For the text-containing cell, return its midpoint in (x, y) coordinate format. 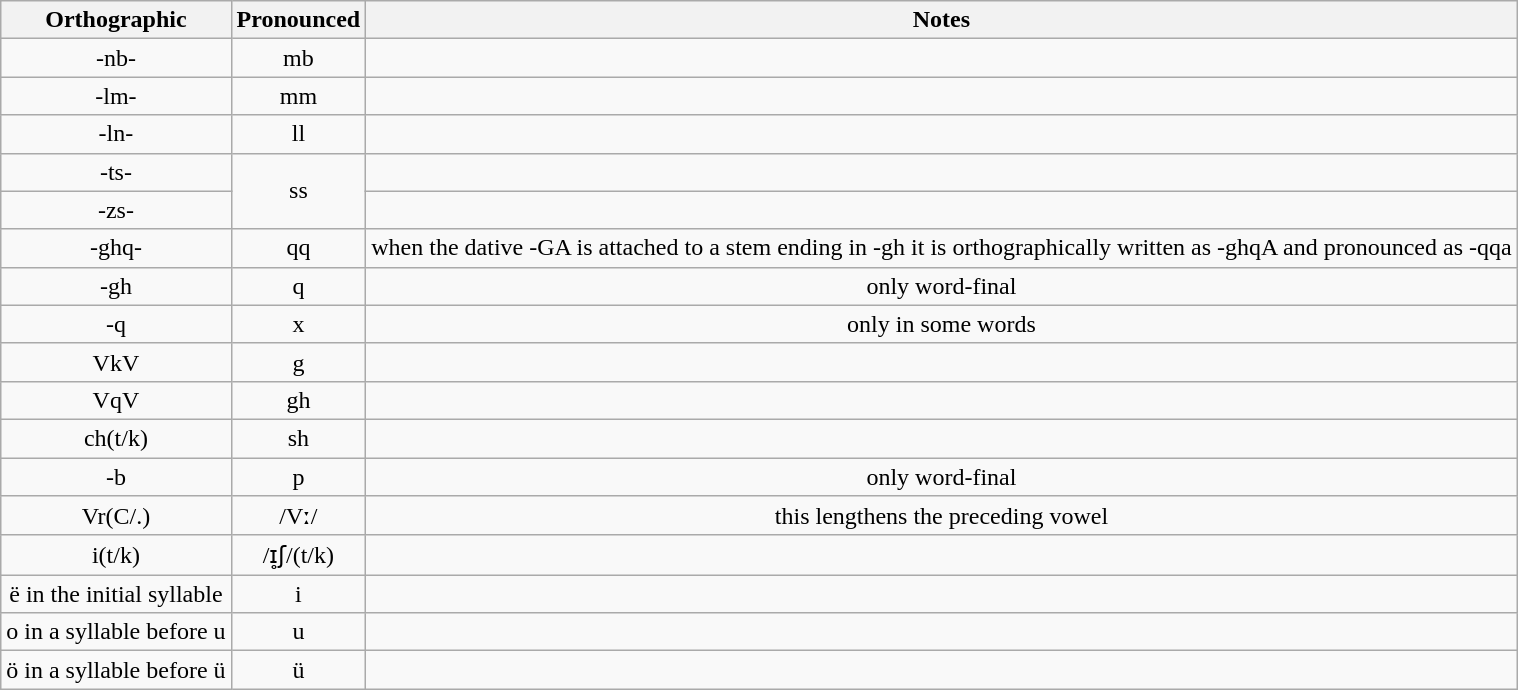
o in a syllable before u (116, 632)
Vr(C/.) (116, 516)
-gh (116, 286)
-q (116, 324)
x (298, 324)
mm (298, 96)
p (298, 477)
-ghq- (116, 248)
/ɪ̥ʃ/(t/k) (298, 555)
ü (298, 670)
-lm- (116, 96)
/Vː/ (298, 516)
mb (298, 58)
VkV (116, 362)
-ts- (116, 172)
ö in a syllable before ü (116, 670)
sh (298, 438)
ll (298, 134)
VqV (116, 400)
ch(t/k) (116, 438)
Pronounced (298, 20)
-zs- (116, 210)
when the dative -GA is attached to a stem ending in -gh it is orthographically written as -ghqA and pronounced as -qqa (942, 248)
this lengthens the preceding vowel (942, 516)
q (298, 286)
u (298, 632)
ë in the initial syllable (116, 594)
gh (298, 400)
i (298, 594)
only in some words (942, 324)
g (298, 362)
-b (116, 477)
-ln- (116, 134)
i(t/k) (116, 555)
ss (298, 191)
Orthographic (116, 20)
-nb- (116, 58)
Notes (942, 20)
qq (298, 248)
